Return the (x, y) coordinate for the center point of the cell that contains the specified text.  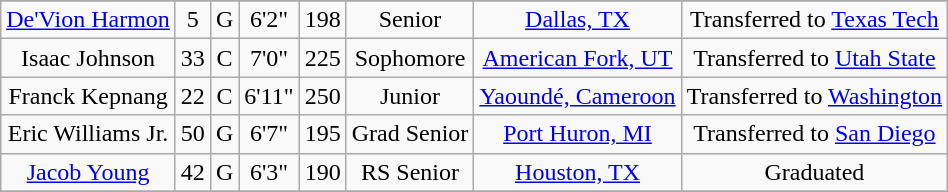
De'Vion Harmon (88, 20)
33 (192, 58)
Dallas, TX (578, 20)
6'3" (269, 172)
Grad Senior (410, 134)
50 (192, 134)
Transferred to Washington (814, 96)
Senior (410, 20)
Junior (410, 96)
Eric Williams Jr. (88, 134)
Yaoundé, Cameroon (578, 96)
Graduated (814, 172)
Isaac Johnson (88, 58)
Transferred to Texas Tech (814, 20)
Houston, TX (578, 172)
6'7" (269, 134)
Port Huron, MI (578, 134)
6'2" (269, 20)
225 (322, 58)
190 (322, 172)
Transferred to San Diego (814, 134)
250 (322, 96)
American Fork, UT (578, 58)
RS Senior (410, 172)
Jacob Young (88, 172)
6'11" (269, 96)
5 (192, 20)
Franck Kepnang (88, 96)
7'0" (269, 58)
22 (192, 96)
198 (322, 20)
Transferred to Utah State (814, 58)
195 (322, 134)
42 (192, 172)
Sophomore (410, 58)
